Scan for the cell matching the given text and deliver its [X, Y] coordinate at center. 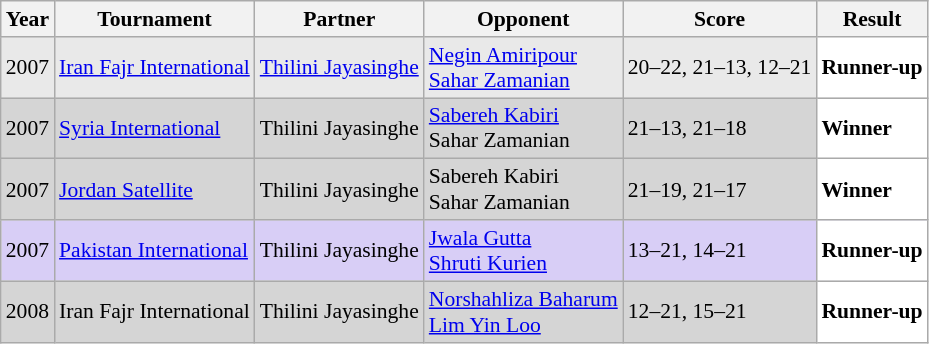
21–13, 21–18 [720, 128]
Opponent [524, 19]
Negin Amiripour Sahar Zamanian [524, 68]
Jordan Satellite [154, 190]
Tournament [154, 19]
Jwala Gutta Shruti Kurien [524, 250]
Score [720, 19]
2008 [28, 312]
Syria International [154, 128]
21–19, 21–17 [720, 190]
Result [872, 19]
Norshahliza Baharum Lim Yin Loo [524, 312]
Year [28, 19]
Partner [340, 19]
13–21, 14–21 [720, 250]
20–22, 21–13, 12–21 [720, 68]
Pakistan International [154, 250]
12–21, 15–21 [720, 312]
